Return the [X, Y] coordinate for the center point of the cell that contains the specified text.  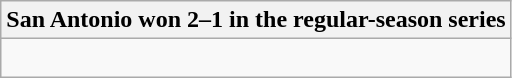
San Antonio won 2–1 in the regular-season series [256, 20]
